Pinpoint the cell where the given text exists, returning its (X, Y) midpoint coordinate. 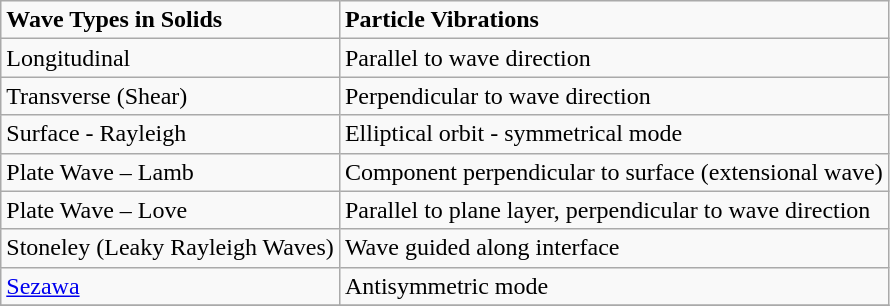
Plate Wave – Love (170, 210)
Plate Wave – Lamb (170, 172)
Component perpendicular to surface (extensional wave) (614, 172)
Stoneley (Leaky Rayleigh Waves) (170, 248)
Parallel to wave direction (614, 58)
Antisymmetric mode (614, 286)
Sezawa (170, 286)
Parallel to plane layer, perpendicular to wave direction (614, 210)
Wave guided along interface (614, 248)
Elliptical orbit - symmetrical mode (614, 134)
Perpendicular to wave direction (614, 96)
Surface - Rayleigh (170, 134)
Wave Types in Solids (170, 20)
Transverse (Shear) (170, 96)
Longitudinal (170, 58)
Particle Vibrations (614, 20)
